Determine the (X, Y) coordinate at the center of the cell enclosing the given text.  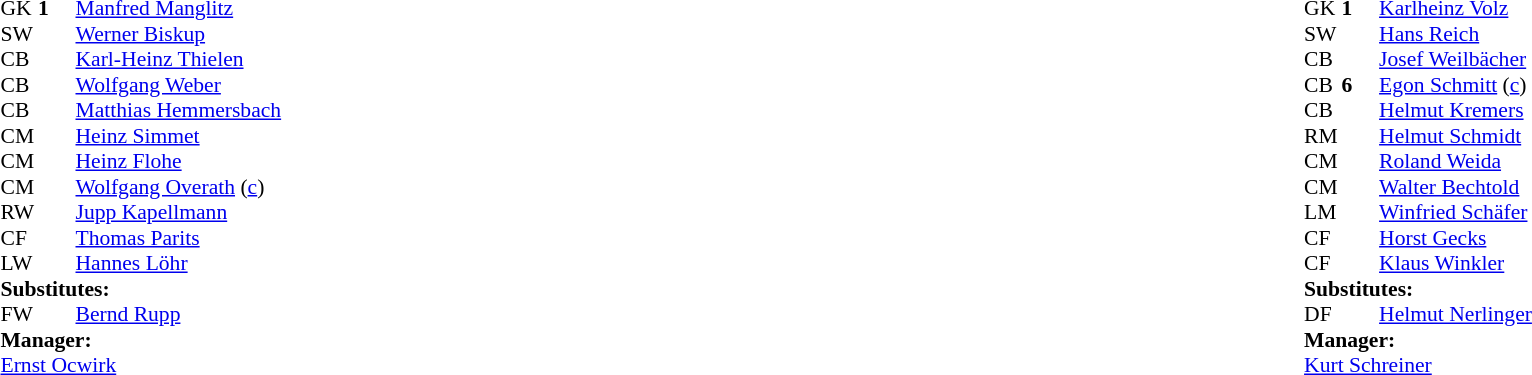
Walter Bechtold (1456, 187)
Thomas Parits (179, 238)
Egon Schmitt (c) (1456, 85)
Wolfgang Overath (c) (179, 187)
Wolfgang Weber (179, 85)
6 (1361, 85)
Heinz Simmet (179, 136)
Helmut Schmidt (1456, 136)
Josef Weilbächer (1456, 59)
RM (1323, 136)
RW (19, 213)
Winfried Schäfer (1456, 213)
Bernd Rupp (179, 315)
Klaus Winkler (1456, 263)
Hans Reich (1456, 34)
Horst Gecks (1456, 238)
Karl-Heinz Thielen (179, 59)
LM (1323, 213)
Helmut Nerlinger (1456, 315)
LW (19, 263)
FW (19, 315)
DF (1323, 315)
Matthias Hemmersbach (179, 111)
Heinz Flohe (179, 161)
Helmut Kremers (1456, 111)
Werner Biskup (179, 34)
Roland Weida (1456, 161)
Hannes Löhr (179, 263)
Jupp Kapellmann (179, 213)
